Determine the [X, Y] coordinate at the center of the cell enclosing the given text.  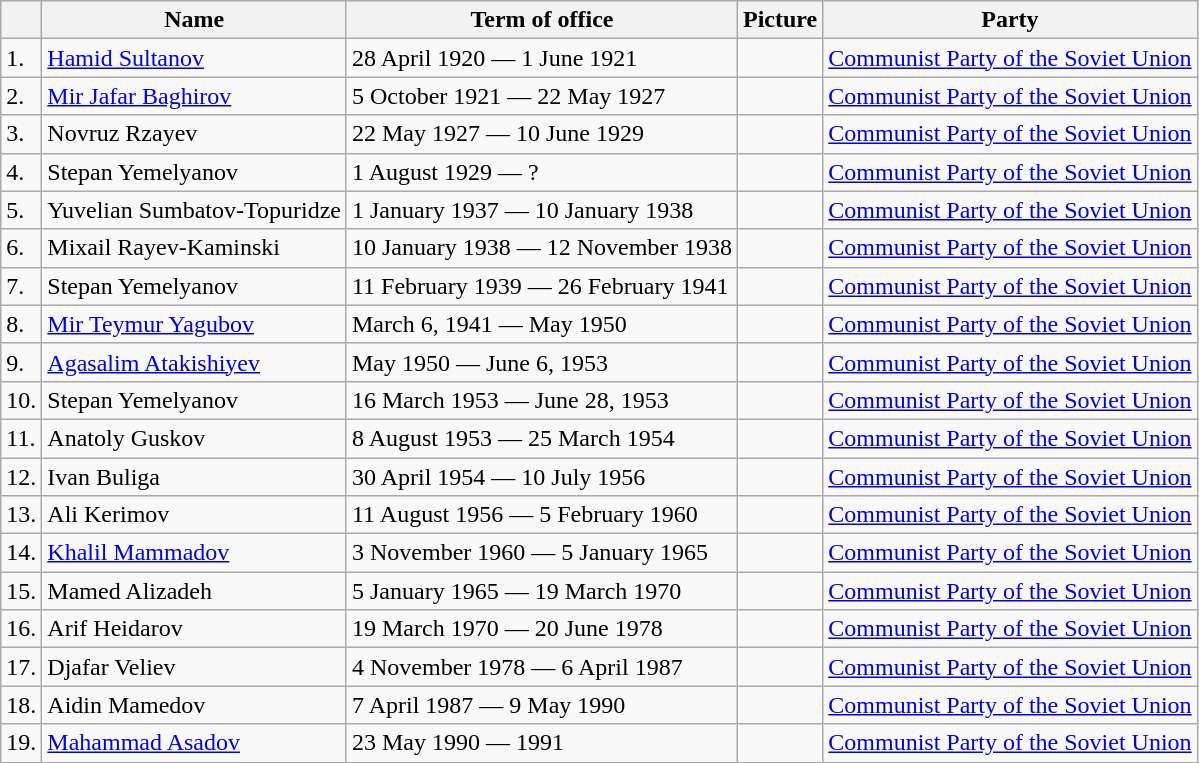
5. [22, 210]
Khalil Mammadov [194, 553]
17. [22, 667]
Ivan Buliga [194, 477]
Name [194, 20]
28 April 1920 — 1 June 1921 [542, 58]
Arif Heidarov [194, 629]
Party [1010, 20]
19. [22, 743]
30 April 1954 — 10 July 1956 [542, 477]
4 November 1978 — 6 April 1987 [542, 667]
March 6, 1941 — May 1950 [542, 324]
8 August 1953 — 25 March 1954 [542, 438]
19 March 1970 — 20 June 1978 [542, 629]
Djafar Veliev [194, 667]
22 May 1927 — 10 June 1929 [542, 134]
7. [22, 286]
Mamed Alizadeh [194, 591]
16. [22, 629]
1 January 1937 — 10 January 1938 [542, 210]
16 March 1953 — June 28, 1953 [542, 400]
10. [22, 400]
Term of office [542, 20]
Aidin Mamedov [194, 705]
12. [22, 477]
9. [22, 362]
Yuvelian Sumbatov-Topuridze [194, 210]
Mahammad Asadov [194, 743]
Mixail Rayev-Kaminski [194, 248]
1 August 1929 — ? [542, 172]
Mir Jafar Baghirov [194, 96]
May 1950 — June 6, 1953 [542, 362]
18. [22, 705]
11 August 1956 — 5 February 1960 [542, 515]
Novruz Rzayev [194, 134]
5 October 1921 — 22 May 1927 [542, 96]
5 January 1965 — 19 March 1970 [542, 591]
13. [22, 515]
Mir Teymur Yagubov [194, 324]
7 April 1987 — 9 May 1990 [542, 705]
14. [22, 553]
11. [22, 438]
15. [22, 591]
11 February 1939 — 26 February 1941 [542, 286]
6. [22, 248]
3 November 1960 — 5 January 1965 [542, 553]
Agasalim Atakishiyev [194, 362]
Picture [780, 20]
4. [22, 172]
8. [22, 324]
2. [22, 96]
Ali Kerimov [194, 515]
Hamid Sultanov [194, 58]
10 January 1938 — 12 November 1938 [542, 248]
1. [22, 58]
3. [22, 134]
Anatoly Guskov [194, 438]
23 May 1990 — 1991 [542, 743]
